Provide the (x, y) coordinate of the cell's center where the given text is located.  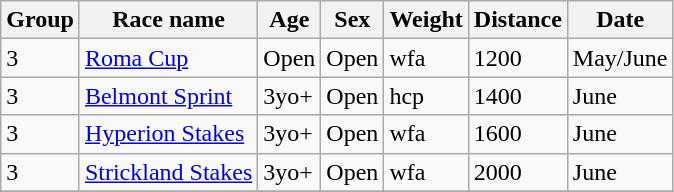
Group (40, 20)
Strickland Stakes (168, 172)
hcp (426, 96)
1400 (518, 96)
Sex (352, 20)
Race name (168, 20)
Hyperion Stakes (168, 134)
1200 (518, 58)
Weight (426, 20)
Belmont Sprint (168, 96)
1600 (518, 134)
Distance (518, 20)
Roma Cup (168, 58)
Date (620, 20)
May/June (620, 58)
2000 (518, 172)
Age (290, 20)
